Pinpoint the cell where the given text exists, returning its (x, y) midpoint coordinate. 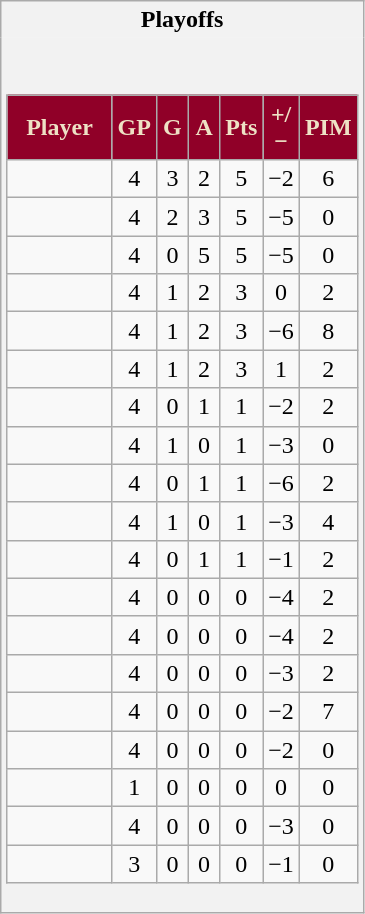
A (204, 128)
Pts (242, 128)
+/− (282, 128)
GP (134, 128)
7 (328, 712)
6 (328, 179)
8 (328, 331)
PIM (328, 128)
Playoffs (182, 20)
G (172, 128)
Player (60, 128)
